From the cell containing the given text, extract its center point as [x, y] coordinate. 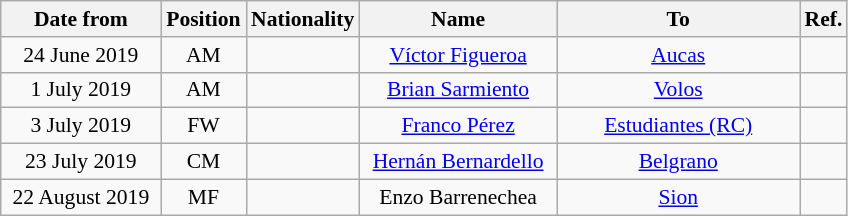
Position [204, 19]
Estudiantes (RC) [678, 126]
3 July 2019 [81, 126]
Ref. [824, 19]
22 August 2019 [81, 197]
FW [204, 126]
Volos [678, 90]
Nationality [302, 19]
Víctor Figueroa [458, 55]
Hernán Bernardello [458, 162]
Aucas [678, 55]
CM [204, 162]
Date from [81, 19]
Name [458, 19]
Sion [678, 197]
Belgrano [678, 162]
Brian Sarmiento [458, 90]
To [678, 19]
MF [204, 197]
Franco Pérez [458, 126]
23 July 2019 [81, 162]
Enzo Barrenechea [458, 197]
1 July 2019 [81, 90]
24 June 2019 [81, 55]
